Extract the [x, y] coordinate from the center of the cell holding the provided text.  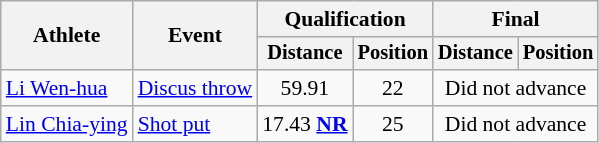
Qualification [345, 19]
17.43 NR [304, 124]
Shot put [196, 124]
Athlete [67, 36]
Final [516, 19]
Li Wen-hua [67, 88]
Discus throw [196, 88]
25 [393, 124]
Event [196, 36]
22 [393, 88]
59.91 [304, 88]
Lin Chia-ying [67, 124]
